Locate the cell with the specified text and output its (x, y) center coordinate. 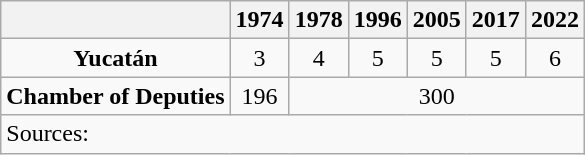
1978 (318, 20)
300 (436, 96)
4 (318, 58)
2005 (436, 20)
6 (554, 58)
Yucatán (116, 58)
2017 (496, 20)
1974 (260, 20)
2022 (554, 20)
1996 (378, 20)
Sources: (293, 134)
196 (260, 96)
3 (260, 58)
Chamber of Deputies (116, 96)
